Return the [x, y] coordinate for the center point of the cell that contains the specified text.  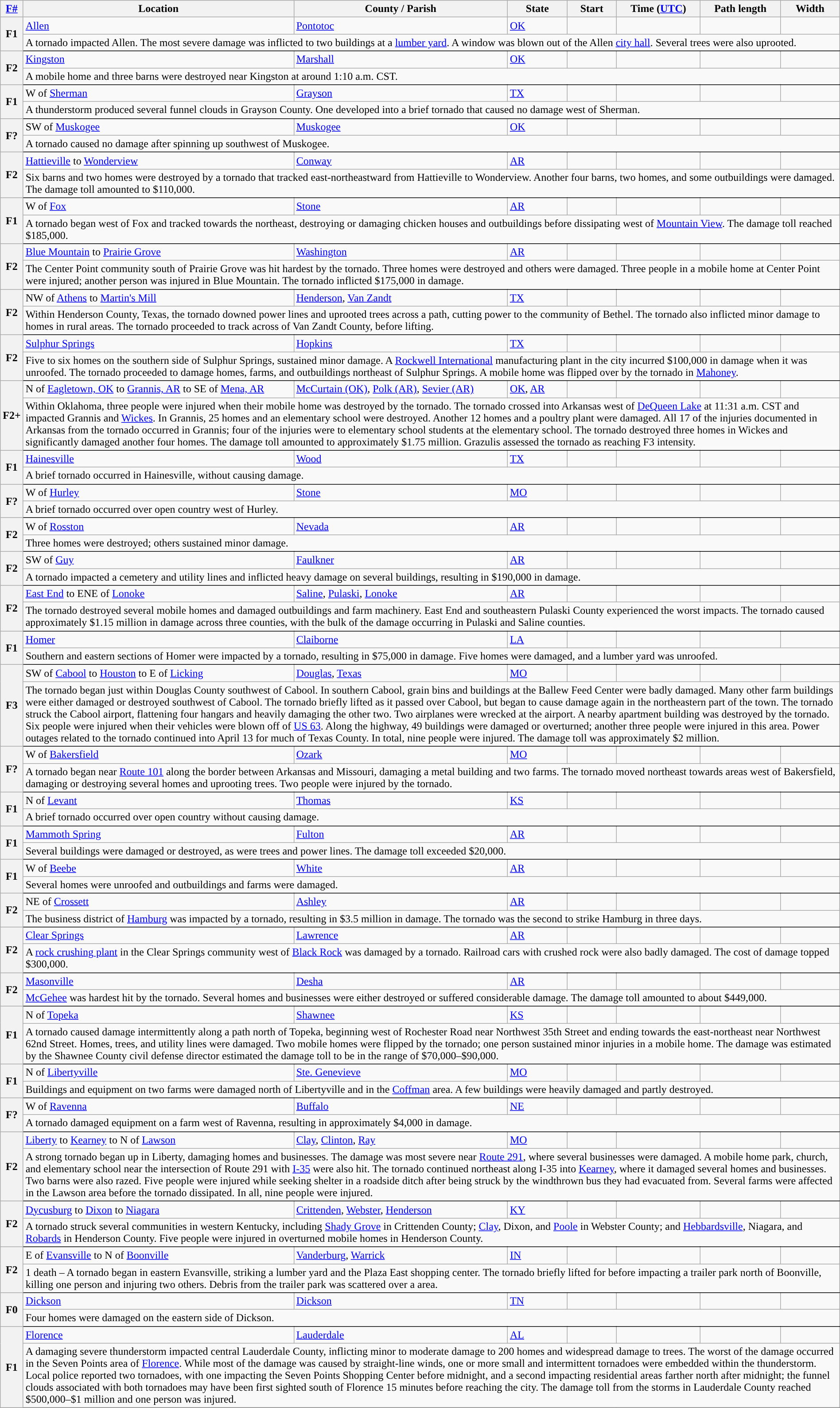
W of Fox [159, 206]
F0 [12, 1310]
TN [537, 1301]
Path length [741, 9]
East End to ENE of Lonoke [159, 594]
Pontotoc [401, 26]
KY [537, 1209]
Grayson [401, 93]
A thunderstorm produced several funnel clouds in Grayson County. One developed into a brief tornado that caused no damage west of Sherman. [432, 110]
Nevada [401, 526]
A brief tornado occurred in Hainesville, without causing damage. [432, 476]
Masonville [159, 981]
Dycusburg to Dixon to Niagara [159, 1209]
Buffalo [401, 1106]
SW of Cabool to Houston to E of Licking [159, 673]
Faulkner [401, 560]
Width [810, 9]
Thomas [401, 800]
SW of Muskogee [159, 127]
Crittenden, Webster, Henderson [401, 1209]
Several buildings were damaged or destroyed, as were trees and power lines. The damage toll exceeded $20,000. [432, 851]
Marshall [401, 59]
Muskogee [401, 127]
Sulphur Springs [159, 343]
W of Beebe [159, 868]
Start [592, 9]
F3 [12, 706]
A mobile home and three barns were destroyed near Kingston at around 1:10 a.m. CST. [432, 76]
LA [537, 640]
OK, AR [537, 389]
Clay, Clinton, Ray [401, 1140]
Fulton [401, 834]
Location [159, 9]
A brief tornado occurred over open country west of Hurley. [432, 509]
State [537, 9]
A tornado impacted a cemetery and utility lines and inflicted heavy damage on several buildings, resulting in $190,000 in damage. [432, 577]
F2+ [12, 416]
N of Libertyville [159, 1073]
A tornado caused no damage after spinning up southwest of Muskogee. [432, 144]
N of Eagletown, OK to Grannis, AR to SE of Mena, AR [159, 389]
Hattieville to Wonderview [159, 160]
Washington [401, 252]
NE of Crossett [159, 901]
N of Topeka [159, 1015]
Blue Mountain to Prairie Grove [159, 252]
Lawrence [401, 936]
W of Bakersfield [159, 755]
Claiborne [401, 640]
W of Hurley [159, 492]
Hainesville [159, 459]
County / Parish [401, 9]
NE [537, 1106]
Allen [159, 26]
Lauderdale [401, 1335]
A tornado damaged equipment on a farm west of Ravenna, resulting in approximately $4,000 in damage. [432, 1123]
Mammoth Spring [159, 834]
N of Levant [159, 800]
White [401, 868]
E of Evansville to N of Boonville [159, 1255]
Clear Springs [159, 936]
Hopkins [401, 343]
NW of Athens to Martin's Mill [159, 298]
Kingston [159, 59]
AL [537, 1335]
Time (UTC) [658, 9]
W of Sherman [159, 93]
Ozark [401, 755]
Saline, Pulaski, Lonoke [401, 594]
McCurtain (OK), Polk (AR), Sevier (AR) [401, 389]
Shawnee [401, 1015]
W of Ravenna [159, 1106]
Florence [159, 1335]
SW of Guy [159, 560]
A brief tornado occurred over open country without causing damage. [432, 817]
F# [12, 9]
Three homes were destroyed; others sustained minor damage. [432, 543]
Ashley [401, 901]
Vanderburg, Warrick [401, 1255]
Liberty to Kearney to N of Lawson [159, 1140]
Desha [401, 981]
Wood [401, 459]
Homer [159, 640]
IN [537, 1255]
Several homes were unroofed and outbuildings and farms were damaged. [432, 885]
Douglas, Texas [401, 673]
Four homes were damaged on the eastern side of Dickson. [432, 1318]
W of Rosston [159, 526]
Ste. Genevieve [401, 1073]
Henderson, Van Zandt [401, 298]
Conway [401, 160]
